Provide the [X, Y] coordinate of the cell's center where the given text is located.  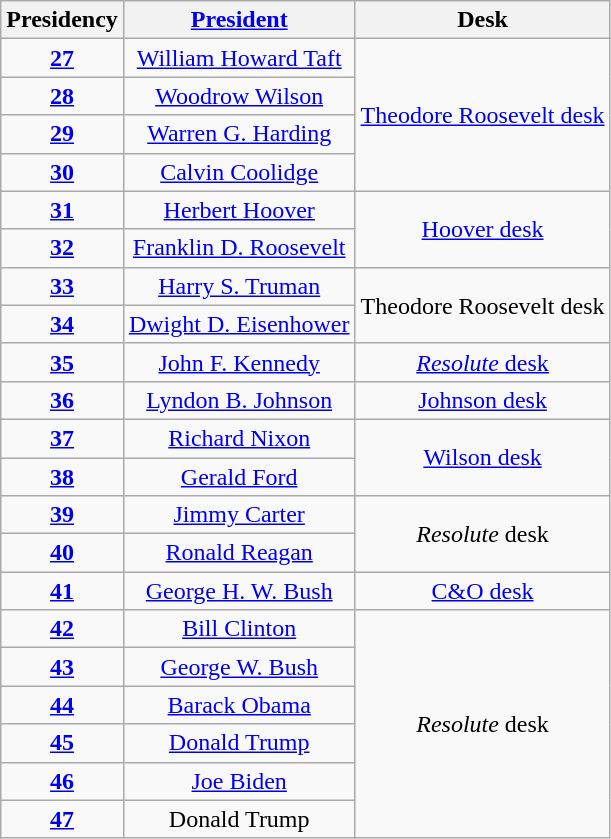
Wilson desk [482, 457]
C&O desk [482, 591]
31 [62, 210]
27 [62, 58]
45 [62, 743]
41 [62, 591]
38 [62, 477]
Hoover desk [482, 229]
30 [62, 172]
46 [62, 781]
44 [62, 705]
Presidency [62, 20]
40 [62, 553]
Richard Nixon [239, 438]
33 [62, 286]
39 [62, 515]
Johnson desk [482, 400]
29 [62, 134]
Ronald Reagan [239, 553]
42 [62, 629]
43 [62, 667]
William Howard Taft [239, 58]
47 [62, 819]
28 [62, 96]
Woodrow Wilson [239, 96]
34 [62, 324]
Lyndon B. Johnson [239, 400]
Warren G. Harding [239, 134]
35 [62, 362]
George H. W. Bush [239, 591]
George W. Bush [239, 667]
Bill Clinton [239, 629]
Jimmy Carter [239, 515]
Dwight D. Eisenhower [239, 324]
Herbert Hoover [239, 210]
President [239, 20]
Harry S. Truman [239, 286]
John F. Kennedy [239, 362]
Calvin Coolidge [239, 172]
36 [62, 400]
Barack Obama [239, 705]
37 [62, 438]
Franklin D. Roosevelt [239, 248]
Desk [482, 20]
32 [62, 248]
Joe Biden [239, 781]
Gerald Ford [239, 477]
